Extract the [X, Y] coordinate from the center of the cell holding the provided text.  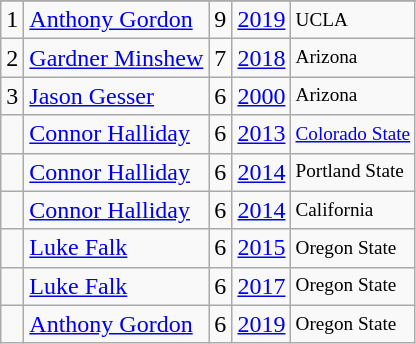
3 [12, 96]
California [353, 210]
2013 [262, 134]
2018 [262, 58]
2000 [262, 96]
Gardner Minshew [116, 58]
1 [12, 20]
2015 [262, 248]
Portland State [353, 172]
2017 [262, 286]
Colorado State [353, 134]
UCLA [353, 20]
2 [12, 58]
Jason Gesser [116, 96]
9 [220, 20]
7 [220, 58]
